Search for the cell housing the specified text and yield its (X, Y) center coordinate. 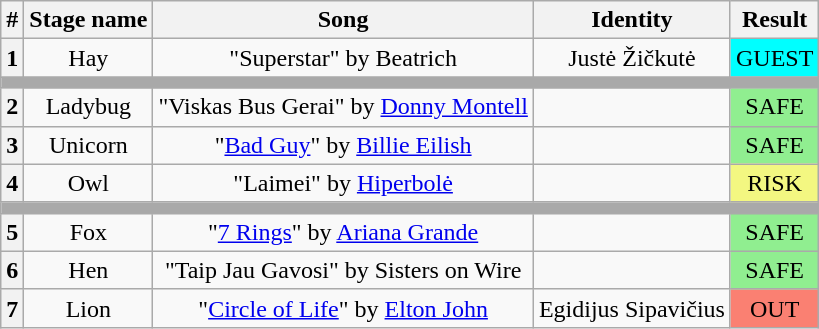
Hay (88, 58)
5 (12, 232)
Unicorn (88, 145)
Identity (632, 20)
"Superstar" by Beatrich (344, 58)
Hen (88, 270)
2 (12, 107)
Song (344, 20)
"Laimei" by Hiperbolė (344, 183)
"Viskas Bus Gerai" by Donny Montell (344, 107)
Egidijus Sipavičius (632, 308)
OUT (774, 308)
Justė Žičkutė (632, 58)
Stage name (88, 20)
GUEST (774, 58)
# (12, 20)
6 (12, 270)
Owl (88, 183)
Ladybug (88, 107)
4 (12, 183)
3 (12, 145)
"Bad Guy" by Billie Eilish (344, 145)
RISK (774, 183)
Lion (88, 308)
"7 Rings" by Ariana Grande (344, 232)
1 (12, 58)
Fox (88, 232)
7 (12, 308)
Result (774, 20)
"Circle of Life" by Elton John (344, 308)
"Taip Jau Gavosi" by Sisters on Wire (344, 270)
